Locate the cell with the specified text and output its (X, Y) center coordinate. 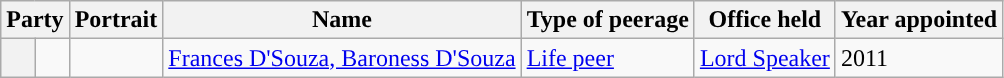
Life peer (608, 58)
Office held (764, 20)
2011 (918, 58)
Portrait (116, 20)
Name (342, 20)
Lord Speaker (764, 58)
Frances D'Souza, Baroness D'Souza (342, 58)
Party (35, 20)
Type of peerage (608, 20)
Year appointed (918, 20)
